Scan for the cell matching the given text and deliver its (x, y) coordinate at center. 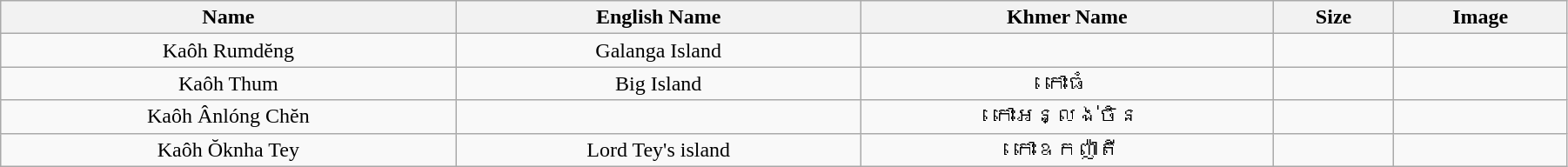
Lord Tey's island (658, 150)
Kaôh Ânlóng Chĕn (228, 117)
Size (1333, 17)
កោះឧកញ៉ាតី (1067, 150)
Kaôh Ŏknha Tey (228, 150)
Khmer Name (1067, 17)
Galanga Island (658, 50)
Kaôh Rumdĕng (228, 50)
Big Island (658, 83)
Name (228, 17)
Image (1481, 17)
Kaôh Thum (228, 83)
កោះអន្លង់ចិន (1067, 117)
English Name (658, 17)
កោះធំ (1067, 83)
